Extract the (X, Y) coordinate from the center of the cell holding the provided text.  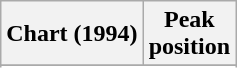
Peakposition (189, 34)
Chart (1994) (72, 34)
